Determine the [X, Y] coordinate at the center of the cell enclosing the given text.  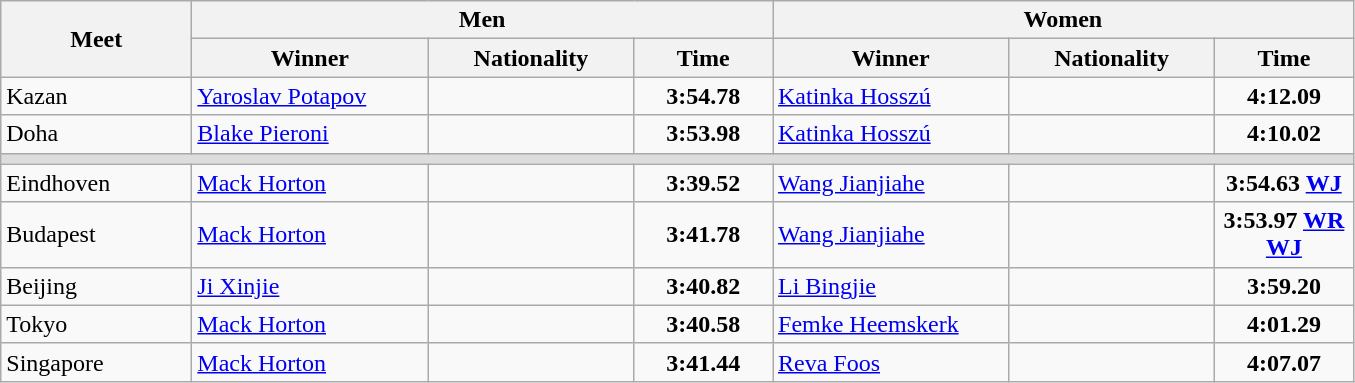
3:53.97 WR WJ [1284, 234]
Li Bingjie [890, 286]
Reva Foos [890, 362]
Yaroslav Potapov [310, 96]
4:01.29 [1284, 324]
Ji Xinjie [310, 286]
3:54.78 [704, 96]
Eindhoven [96, 183]
Budapest [96, 234]
3:54.63 WJ [1284, 183]
4:12.09 [1284, 96]
Kazan [96, 96]
Femke Heemskerk [890, 324]
Singapore [96, 362]
Tokyo [96, 324]
3:40.58 [704, 324]
Doha [96, 134]
3:59.20 [1284, 286]
Beijing [96, 286]
Women [1062, 20]
3:40.82 [704, 286]
4:07.07 [1284, 362]
3:41.44 [704, 362]
Men [482, 20]
Blake Pieroni [310, 134]
Meet [96, 39]
4:10.02 [1284, 134]
3:39.52 [704, 183]
3:41.78 [704, 234]
3:53.98 [704, 134]
